Find where the given text appears and provide that cell's center as (X, Y) coordinate. 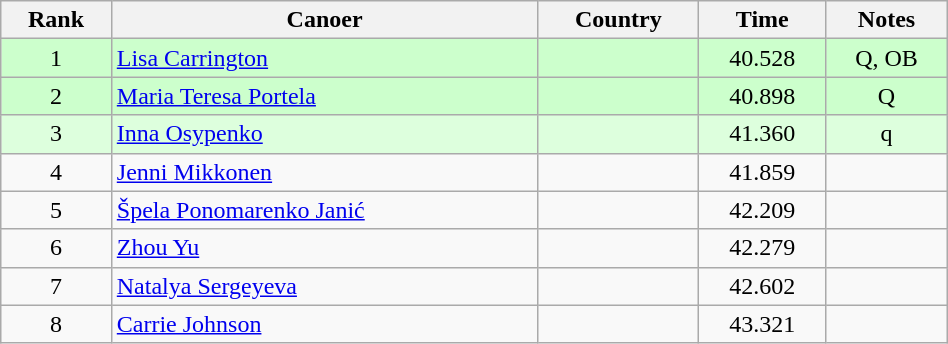
41.859 (762, 172)
Q (887, 96)
Time (762, 20)
Inna Osypenko (324, 134)
Rank (56, 20)
40.898 (762, 96)
4 (56, 172)
7 (56, 286)
2 (56, 96)
42.279 (762, 248)
Jenni Mikkonen (324, 172)
1 (56, 58)
42.209 (762, 210)
6 (56, 248)
Špela Ponomarenko Janić (324, 210)
Maria Teresa Portela (324, 96)
5 (56, 210)
q (887, 134)
Notes (887, 20)
Country (618, 20)
42.602 (762, 286)
40.528 (762, 58)
Carrie Johnson (324, 324)
43.321 (762, 324)
Zhou Yu (324, 248)
Natalya Sergeyeva (324, 286)
Lisa Carrington (324, 58)
8 (56, 324)
Q, OB (887, 58)
41.360 (762, 134)
3 (56, 134)
Canoer (324, 20)
